Scan for the cell matching the given text and deliver its (x, y) coordinate at center. 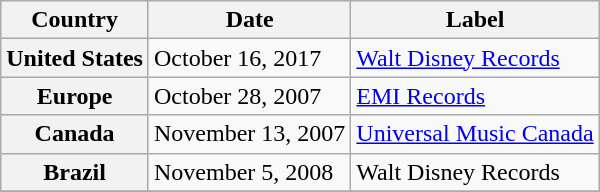
Europe (75, 96)
Date (249, 20)
United States (75, 58)
November 5, 2008 (249, 172)
EMI Records (475, 96)
October 16, 2017 (249, 58)
November 13, 2007 (249, 134)
Universal Music Canada (475, 134)
Country (75, 20)
Canada (75, 134)
October 28, 2007 (249, 96)
Label (475, 20)
Brazil (75, 172)
